For the text-containing cell, return its midpoint in [X, Y] coordinate format. 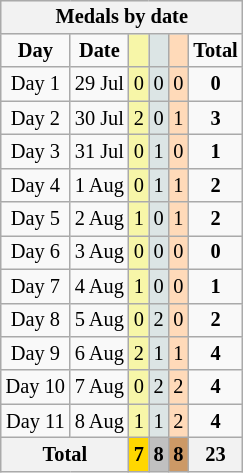
29 Jul [100, 84]
7 [139, 455]
7 Aug [100, 387]
8 Aug [100, 421]
Date [100, 51]
Day [36, 51]
Day 2 [36, 118]
30 Jul [100, 118]
6 Aug [100, 354]
Medals by date [122, 17]
1 Aug [100, 185]
Day 1 [36, 84]
3 [215, 118]
Day 4 [36, 185]
3 Aug [100, 253]
Day 7 [36, 286]
2 Aug [100, 219]
5 Aug [100, 320]
4 Aug [100, 286]
Day 11 [36, 421]
Day 8 [36, 320]
Day 9 [36, 354]
Day 6 [36, 253]
23 [215, 455]
Day 3 [36, 152]
31 Jul [100, 152]
Day 5 [36, 219]
Day 10 [36, 387]
